Search for the cell housing the specified text and yield its [x, y] center coordinate. 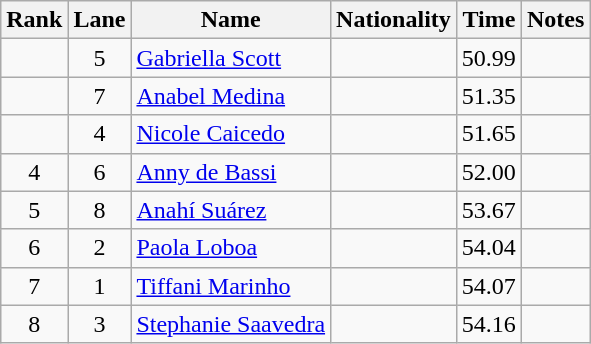
53.67 [488, 210]
51.35 [488, 96]
Tiffani Marinho [231, 286]
Stephanie Saavedra [231, 324]
Nationality [394, 20]
Anahí Suárez [231, 210]
Gabriella Scott [231, 58]
54.04 [488, 248]
Lane [100, 20]
51.65 [488, 134]
2 [100, 248]
Paola Loboa [231, 248]
1 [100, 286]
Name [231, 20]
50.99 [488, 58]
Anabel Medina [231, 96]
Rank [34, 20]
52.00 [488, 172]
54.07 [488, 286]
Notes [555, 20]
Nicole Caicedo [231, 134]
54.16 [488, 324]
3 [100, 324]
Time [488, 20]
Anny de Bassi [231, 172]
